Capture the cell that displays the provided text and extract its (x, y) central coordinate. 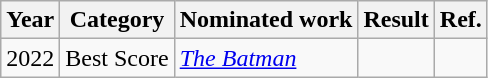
The Batman (266, 58)
Category (117, 20)
Result (396, 20)
Year (30, 20)
2022 (30, 58)
Best Score (117, 58)
Nominated work (266, 20)
Ref. (460, 20)
